Extract the [X, Y] coordinate from the center of the cell holding the provided text.  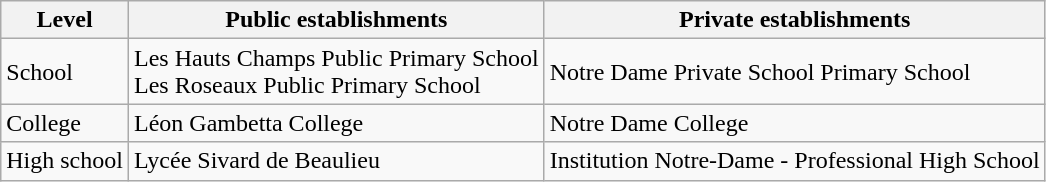
Notre Dame College [794, 123]
Léon Gambetta College [336, 123]
School [65, 72]
Institution Notre-Dame - Professional High School [794, 161]
Public establishments [336, 20]
Level [65, 20]
College [65, 123]
Les Hauts Champs Public Primary SchoolLes Roseaux Public Primary School [336, 72]
High school [65, 161]
Lycée Sivard de Beaulieu [336, 161]
Private establishments [794, 20]
Notre Dame Private School Primary School [794, 72]
